Detect which cell encompasses the target text, then output its (X, Y) center coordinate. 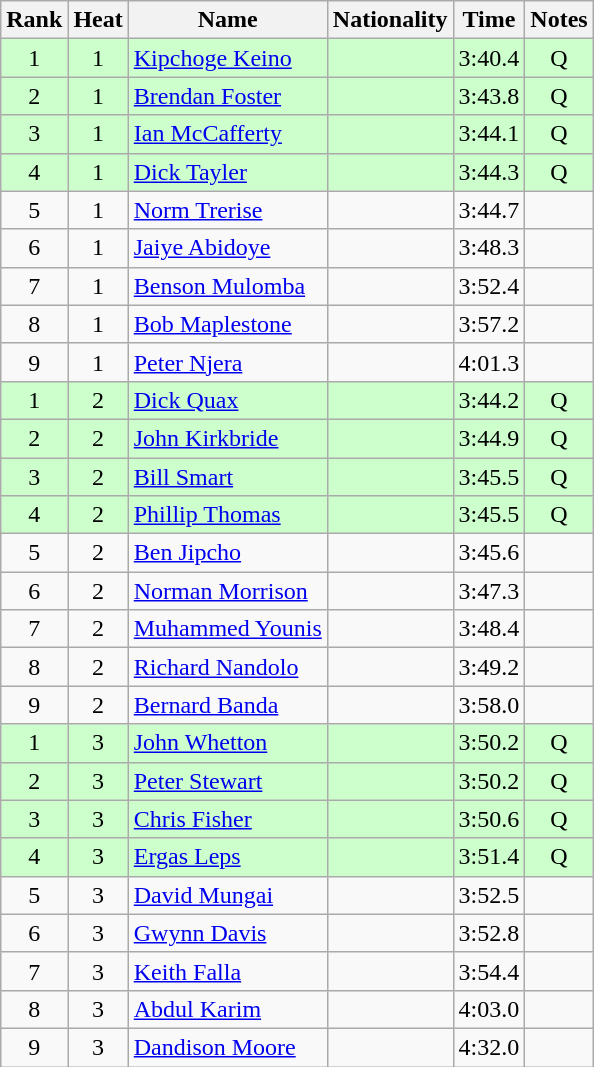
3:44.3 (489, 172)
Ergas Leps (228, 857)
4:03.0 (489, 1009)
Benson Mulomba (228, 286)
Jaiye Abidoye (228, 248)
John Whetton (228, 743)
3:48.4 (489, 629)
Bill Smart (228, 477)
3:48.3 (489, 248)
Chris Fisher (228, 819)
Ian McCafferty (228, 134)
Brendan Foster (228, 96)
Dandison Moore (228, 1047)
Phillip Thomas (228, 515)
3:40.4 (489, 58)
Name (228, 20)
3:51.4 (489, 857)
3:45.6 (489, 553)
Keith Falla (228, 971)
3:54.4 (489, 971)
3:44.7 (489, 210)
3:43.8 (489, 96)
Kipchoge Keino (228, 58)
3:44.9 (489, 438)
Peter Stewart (228, 781)
4:32.0 (489, 1047)
Peter Njera (228, 362)
3:44.2 (489, 400)
Abdul Karim (228, 1009)
3:52.4 (489, 286)
Heat (98, 20)
4:01.3 (489, 362)
David Mungai (228, 895)
Rank (34, 20)
Time (489, 20)
Gwynn Davis (228, 933)
3:50.6 (489, 819)
Norman Morrison (228, 591)
Ben Jipcho (228, 553)
3:47.3 (489, 591)
Muhammed Younis (228, 629)
Bernard Banda (228, 705)
3:52.8 (489, 933)
Dick Quax (228, 400)
Nationality (390, 20)
3:49.2 (489, 667)
3:44.1 (489, 134)
Richard Nandolo (228, 667)
John Kirkbride (228, 438)
Norm Trerise (228, 210)
Dick Tayler (228, 172)
3:58.0 (489, 705)
3:57.2 (489, 324)
Bob Maplestone (228, 324)
3:52.5 (489, 895)
Notes (559, 20)
